Capture the cell that displays the provided text and extract its [x, y] central coordinate. 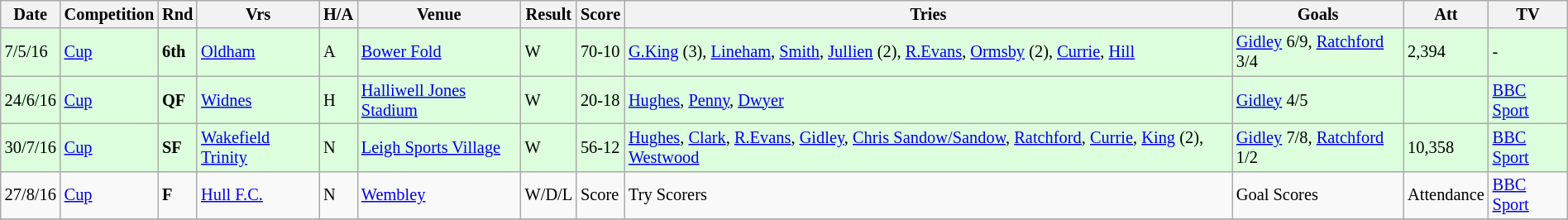
SF [177, 147]
30/7/16 [31, 147]
Try Scorers [928, 195]
7/5/16 [31, 52]
Vrs [258, 14]
Leigh Sports Village [439, 147]
Widnes [258, 100]
Goal Scores [1318, 195]
Venue [439, 14]
Bower Fold [439, 52]
A [338, 52]
24/6/16 [31, 100]
Hughes, Clark, R.Evans, Gidley, Chris Sandow/Sandow, Ratchford, Currie, King (2), Westwood [928, 147]
TV [1528, 14]
2,394 [1446, 52]
Hughes, Penny, Dwyer [928, 100]
Wembley [439, 195]
Wakefield Trinity [258, 147]
6th [177, 52]
Gidley 4/5 [1318, 100]
Att [1446, 14]
Oldham [258, 52]
Result [549, 14]
Hull F.C. [258, 195]
H [338, 100]
G.King (3), Lineham, Smith, Jullien (2), R.Evans, Ormsby (2), Currie, Hill [928, 52]
W/D/L [549, 195]
Date [31, 14]
20-18 [600, 100]
Halliwell Jones Stadium [439, 100]
56-12 [600, 147]
H/A [338, 14]
10,358 [1446, 147]
Competition [109, 14]
Rnd [177, 14]
Attendance [1446, 195]
70-10 [600, 52]
Gidley 6/9, Ratchford 3/4 [1318, 52]
F [177, 195]
27/8/16 [31, 195]
Gidley 7/8, Ratchford 1/2 [1318, 147]
- [1528, 52]
Tries [928, 14]
Goals [1318, 14]
QF [177, 100]
